Locate the cell with the specified text and output its [x, y] center coordinate. 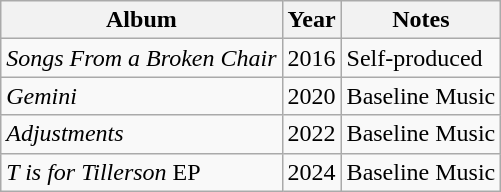
Year [312, 20]
Songs From a Broken Chair [142, 58]
2022 [312, 134]
T is for Tillerson EP [142, 172]
Gemini [142, 96]
Album [142, 20]
2020 [312, 96]
2024 [312, 172]
Adjustments [142, 134]
2016 [312, 58]
Notes [421, 20]
Self-produced [421, 58]
